Identify which cell holds the provided text, then report its (x, y) central coordinate. 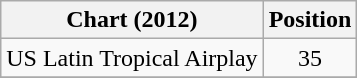
Position (310, 20)
Chart (2012) (132, 20)
US Latin Tropical Airplay (132, 58)
35 (310, 58)
